Determine the (X, Y) coordinate at the center of the cell enclosing the given text.  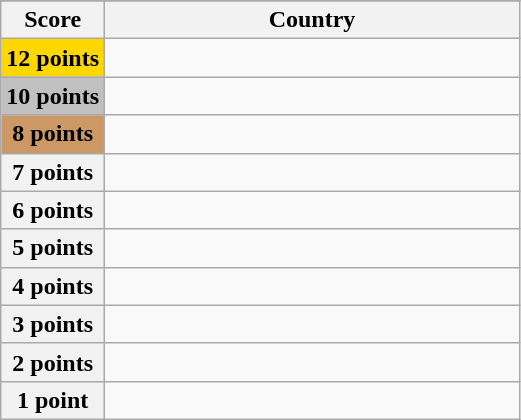
7 points (53, 172)
Score (53, 20)
1 point (53, 400)
4 points (53, 286)
3 points (53, 324)
2 points (53, 362)
5 points (53, 248)
10 points (53, 96)
Country (312, 20)
6 points (53, 210)
12 points (53, 58)
8 points (53, 134)
